Detect which cell encompasses the target text, then output its (x, y) center coordinate. 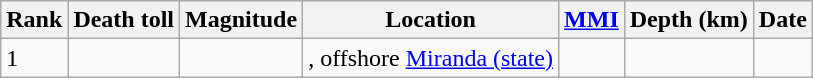
MMI (592, 20)
Depth (km) (688, 20)
, offshore Miranda (state) (431, 58)
1 (34, 58)
Date (782, 20)
Rank (34, 20)
Location (431, 20)
Death toll (124, 20)
Magnitude (242, 20)
